Locate the cell with the specified text and output its (x, y) center coordinate. 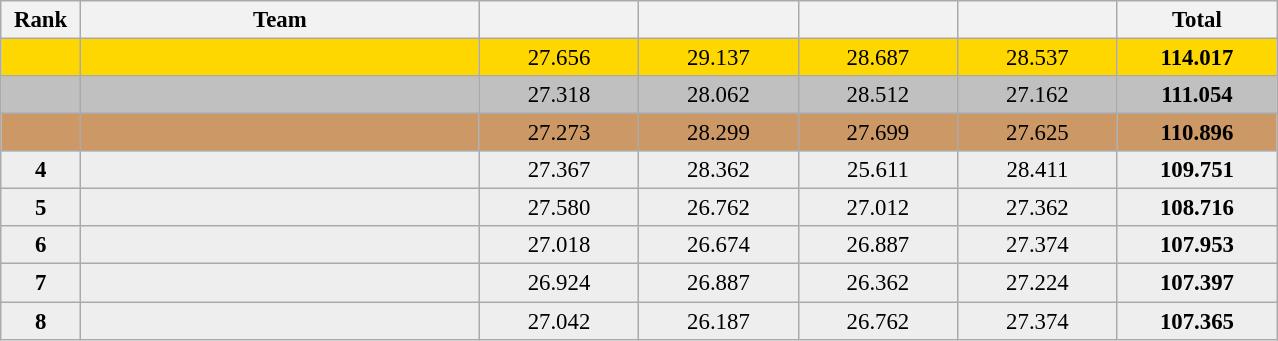
27.625 (1038, 133)
28.299 (718, 133)
27.273 (558, 133)
107.365 (1197, 321)
27.018 (558, 245)
27.224 (1038, 283)
Total (1197, 20)
110.896 (1197, 133)
26.924 (558, 283)
114.017 (1197, 58)
27.042 (558, 321)
7 (41, 283)
107.953 (1197, 245)
27.012 (878, 208)
Rank (41, 20)
29.137 (718, 58)
27.367 (558, 170)
28.537 (1038, 58)
27.362 (1038, 208)
28.411 (1038, 170)
25.611 (878, 170)
28.062 (718, 95)
111.054 (1197, 95)
109.751 (1197, 170)
Team (280, 20)
27.162 (1038, 95)
26.362 (878, 283)
108.716 (1197, 208)
26.187 (718, 321)
28.362 (718, 170)
27.580 (558, 208)
6 (41, 245)
27.318 (558, 95)
27.699 (878, 133)
107.397 (1197, 283)
27.656 (558, 58)
4 (41, 170)
28.687 (878, 58)
28.512 (878, 95)
26.674 (718, 245)
5 (41, 208)
8 (41, 321)
